Search for the cell housing the specified text and yield its (x, y) center coordinate. 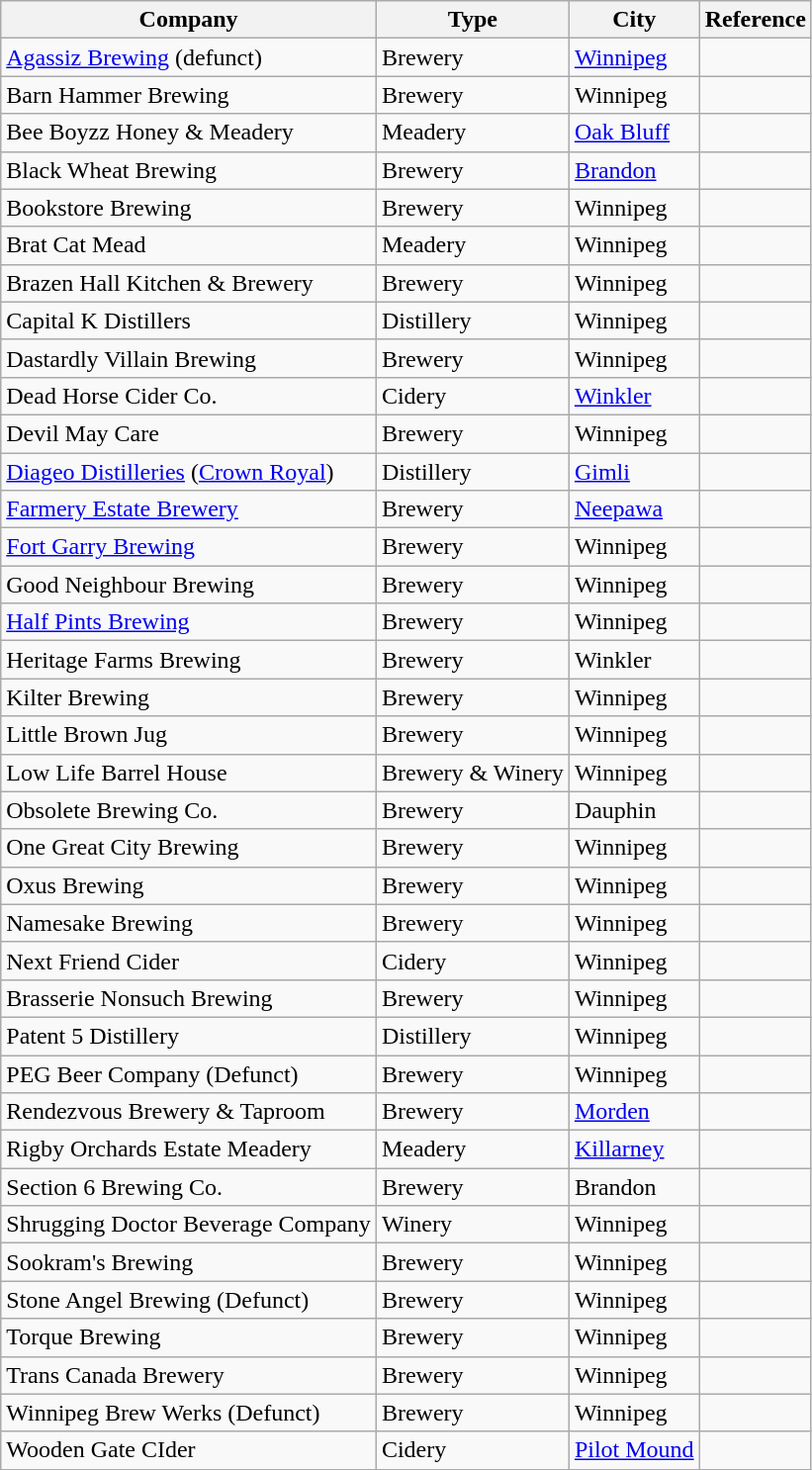
Section 6 Brewing Co. (189, 1187)
Devil May Care (189, 433)
Oak Bluff (634, 133)
Capital K Distillers (189, 321)
Rigby Orchards Estate Meadery (189, 1149)
Brasserie Nonsuch Brewing (189, 998)
Trans Canada Brewery (189, 1375)
PEG Beer Company (Defunct) (189, 1073)
Wooden Gate CIder (189, 1450)
Bookstore Brewing (189, 208)
Dauphin (634, 810)
Agassiz Brewing (defunct) (189, 57)
Type (473, 20)
One Great City Brewing (189, 848)
Winery (473, 1225)
Shrugging Doctor Beverage Company (189, 1225)
Neepawa (634, 509)
Bee Boyzz Honey & Meadery (189, 133)
Low Life Barrel House (189, 773)
Stone Angel Brewing (Defunct) (189, 1300)
Rendezvous Brewery & Taproom (189, 1112)
Farmery Estate Brewery (189, 509)
Company (189, 20)
Brat Cat Mead (189, 245)
Little Brown Jug (189, 735)
Winnipeg Brew Werks (Defunct) (189, 1413)
Barn Hammer Brewing (189, 95)
Diageo Distilleries (Crown Royal) (189, 472)
Half Pints Brewing (189, 622)
Good Neighbour Brewing (189, 585)
Pilot Mound (634, 1450)
Patent 5 Distillery (189, 1036)
Namesake Brewing (189, 923)
Black Wheat Brewing (189, 170)
Morden (634, 1112)
Sookram's Brewing (189, 1262)
Gimli (634, 472)
Next Friend Cider (189, 961)
Torque Brewing (189, 1337)
Brewery & Winery (473, 773)
Fort Garry Brewing (189, 547)
Reference (756, 20)
Dead Horse Cider Co. (189, 396)
Oxus Brewing (189, 885)
Killarney (634, 1149)
Dastardly Villain Brewing (189, 358)
City (634, 20)
Brazen Hall Kitchen & Brewery (189, 283)
Obsolete Brewing Co. (189, 810)
Kilter Brewing (189, 697)
Heritage Farms Brewing (189, 660)
